Search for the cell housing the specified text and yield its [x, y] center coordinate. 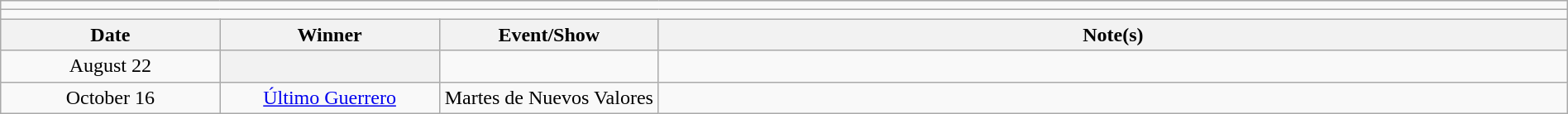
Winner [329, 35]
Note(s) [1113, 35]
October 16 [111, 97]
Último Guerrero [329, 97]
August 22 [111, 66]
Event/Show [549, 35]
Martes de Nuevos Valores [549, 97]
Date [111, 35]
